Pinpoint the cell where the given text exists, returning its [x, y] midpoint coordinate. 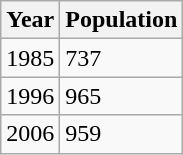
965 [122, 96]
2006 [30, 134]
Population [122, 20]
1996 [30, 96]
Year [30, 20]
959 [122, 134]
737 [122, 58]
1985 [30, 58]
